Determine the (X, Y) coordinate at the center of the cell enclosing the given text.  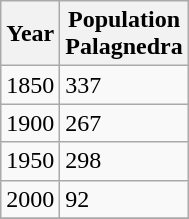
Year (30, 34)
1900 (30, 123)
337 (124, 85)
1950 (30, 161)
92 (124, 199)
298 (124, 161)
267 (124, 123)
PopulationPalagnedra (124, 34)
2000 (30, 199)
1850 (30, 85)
